Find where the given text appears and provide that cell's center as [X, Y] coordinate. 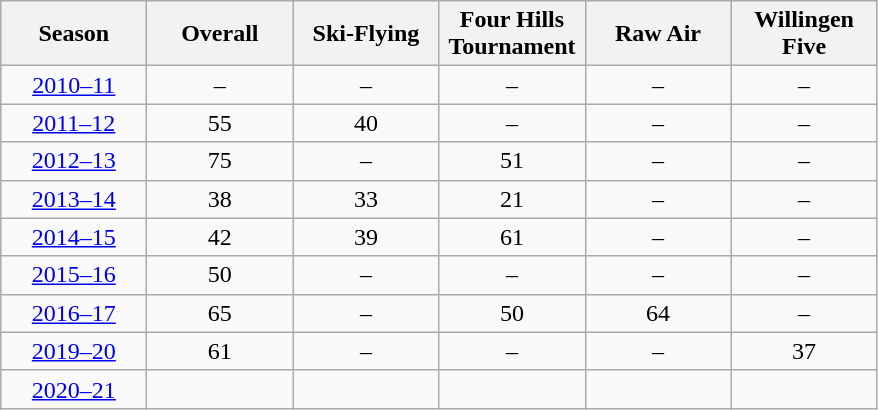
2012–13 [74, 161]
Four HillsTournament [512, 34]
Overall [220, 34]
2020–21 [74, 389]
2014–15 [74, 237]
55 [220, 123]
65 [220, 313]
2015–16 [74, 275]
42 [220, 237]
64 [658, 313]
38 [220, 199]
75 [220, 161]
33 [366, 199]
37 [804, 351]
2016–17 [74, 313]
Season [74, 34]
39 [366, 237]
Raw Air [658, 34]
2011–12 [74, 123]
Ski-Flying [366, 34]
2013–14 [74, 199]
Willingen Five [804, 34]
2019–20 [74, 351]
21 [512, 199]
2010–11 [74, 85]
51 [512, 161]
40 [366, 123]
